Find where the given text appears and provide that cell's center as [x, y] coordinate. 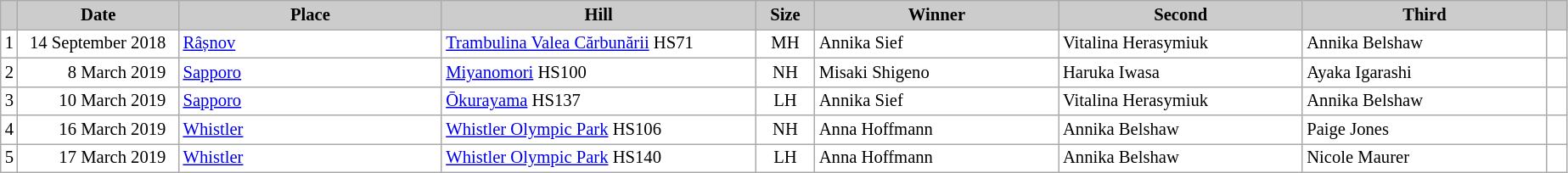
17 March 2019 [98, 158]
MH [785, 43]
Haruka Iwasa [1180, 72]
2 [9, 72]
4 [9, 130]
Trambulina Valea Cărbunării HS71 [599, 43]
Winner [937, 14]
Râșnov [311, 43]
Third [1425, 14]
5 [9, 158]
Date [98, 14]
3 [9, 101]
10 March 2019 [98, 101]
1 [9, 43]
Hill [599, 14]
Paige Jones [1425, 130]
Whistler Olympic Park HS140 [599, 158]
Second [1180, 14]
8 March 2019 [98, 72]
Ōkurayama HS137 [599, 101]
16 March 2019 [98, 130]
Whistler Olympic Park HS106 [599, 130]
Nicole Maurer [1425, 158]
14 September 2018 [98, 43]
Misaki Shigeno [937, 72]
Miyanomori HS100 [599, 72]
Size [785, 14]
Place [311, 14]
Ayaka Igarashi [1425, 72]
